Detect which cell encompasses the target text, then output its [x, y] center coordinate. 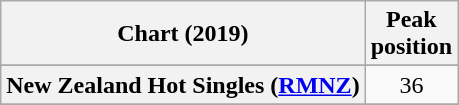
Peakposition [411, 34]
Chart (2019) [183, 34]
36 [411, 85]
New Zealand Hot Singles (RMNZ) [183, 85]
